Identify which cell holds the provided text, then report its [X, Y] central coordinate. 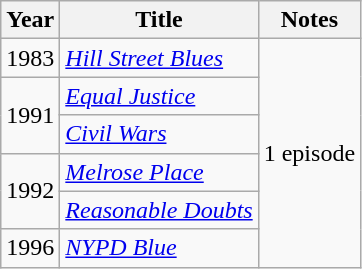
Notes [309, 20]
Equal Justice [159, 96]
Year [30, 20]
1 episode [309, 153]
1991 [30, 115]
Civil Wars [159, 134]
1992 [30, 191]
Title [159, 20]
Hill Street Blues [159, 58]
Melrose Place [159, 172]
Reasonable Doubts [159, 210]
NYPD Blue [159, 248]
1983 [30, 58]
1996 [30, 248]
